Find where the given text appears and provide that cell's center as [X, Y] coordinate. 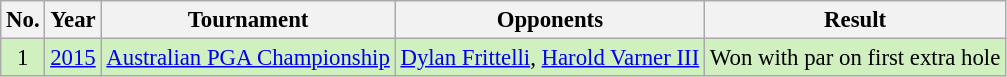
1 [23, 58]
Year [73, 20]
Result [856, 20]
2015 [73, 58]
Tournament [248, 20]
Won with par on first extra hole [856, 58]
No. [23, 20]
Australian PGA Championship [248, 58]
Opponents [550, 20]
Dylan Frittelli, Harold Varner III [550, 58]
